Search for the cell housing the specified text and yield its [x, y] center coordinate. 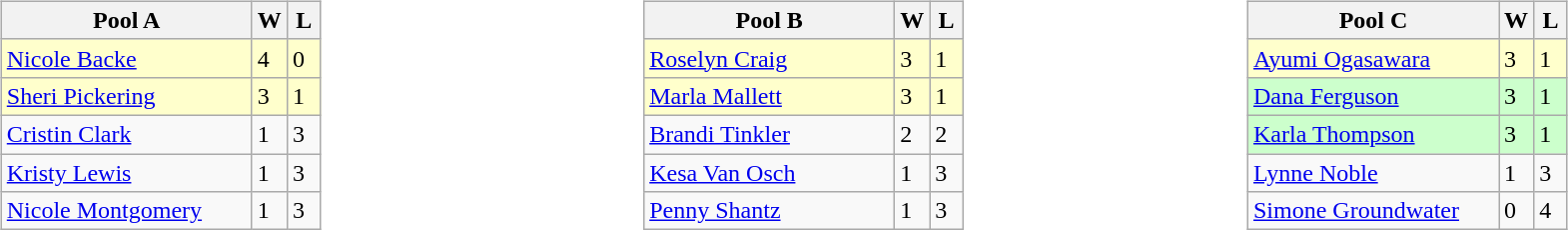
Penny Shantz [769, 211]
Nicole Montgomery [126, 211]
Nicole Backe [126, 58]
Lynne Noble [1372, 173]
Simone Groundwater [1372, 211]
Karla Thompson [1372, 134]
Brandi Tinkler [769, 134]
Roselyn Craig [769, 58]
Ayumi Ogasawara [1372, 58]
Cristin Clark [126, 134]
Pool C [1372, 20]
Kesa Van Osch [769, 173]
Dana Ferguson [1372, 96]
Sheri Pickering [126, 96]
Pool B [769, 20]
Pool A [126, 20]
Kristy Lewis [126, 173]
Marla Mallett [769, 96]
